Extract the (x, y) coordinate from the center of the cell holding the provided text.  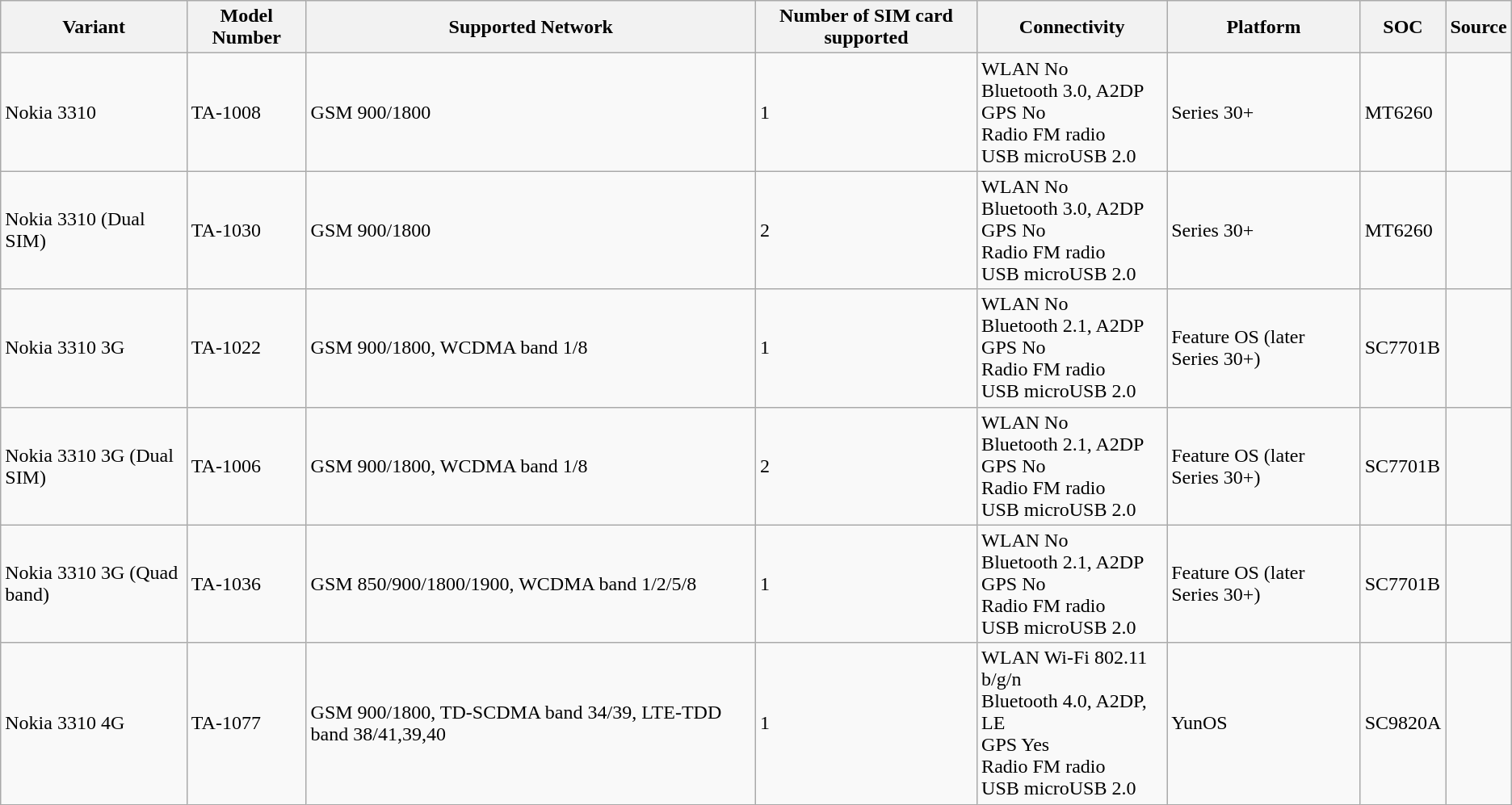
Nokia 3310 (94, 112)
Supported Network (531, 27)
TA-1008 (246, 112)
TA-1022 (246, 348)
SOC (1403, 27)
Number of SIM card supported (866, 27)
Nokia 3310 3G (94, 348)
Nokia 3310 (Dual SIM) (94, 230)
Variant (94, 27)
TA-1036 (246, 584)
GSM 900/1800, TD-SCDMA band 34/39, LTE-TDD band 38/41,39,40 (531, 723)
Source (1478, 27)
Nokia 3310 3G (Quad band) (94, 584)
WLAN Wi-Fi 802.11 b/g/nBluetooth 4.0, A2DP, LEGPS YesRadio FM radioUSB microUSB 2.0 (1073, 723)
Model Number (246, 27)
TA-1077 (246, 723)
GSM 850/900/1800/1900, WCDMA band 1/2/5/8 (531, 584)
TA-1006 (246, 466)
Nokia 3310 4G (94, 723)
Nokia 3310 3G (Dual SIM) (94, 466)
Platform (1263, 27)
YunOS (1263, 723)
TA-1030 (246, 230)
SC9820A (1403, 723)
Connectivity (1073, 27)
